Detect which cell encompasses the target text, then output its [X, Y] center coordinate. 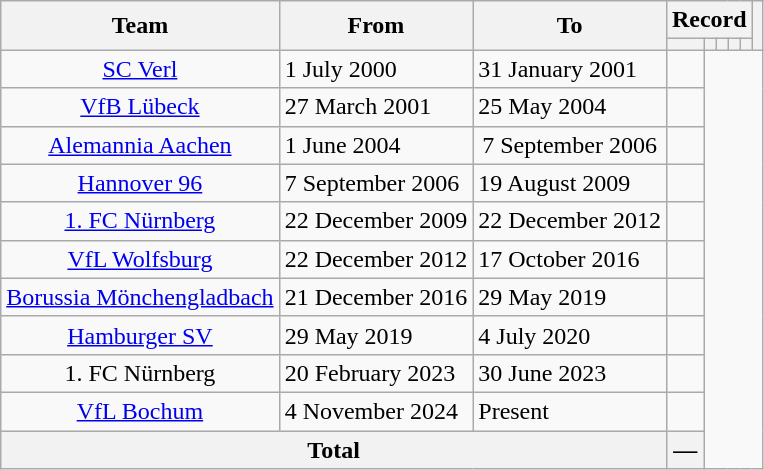
1 June 2004 [376, 145]
VfB Lübeck [140, 107]
25 May 2004 [570, 107]
Record [709, 20]
19 August 2009 [570, 183]
From [376, 26]
Borussia Mönchengladbach [140, 297]
4 July 2020 [570, 335]
Alemannia Aachen [140, 145]
21 December 2016 [376, 297]
Hannover 96 [140, 183]
Present [570, 411]
1 July 2000 [376, 69]
Hamburger SV [140, 335]
22 December 2009 [376, 221]
30 June 2023 [570, 373]
31 January 2001 [570, 69]
VfL Bochum [140, 411]
27 March 2001 [376, 107]
4 November 2024 [376, 411]
To [570, 26]
Team [140, 26]
17 October 2016 [570, 259]
20 February 2023 [376, 373]
VfL Wolfsburg [140, 259]
— [685, 449]
SC Verl [140, 69]
Total [334, 449]
